Provide the (X, Y) coordinate of the cell's center where the given text is located.  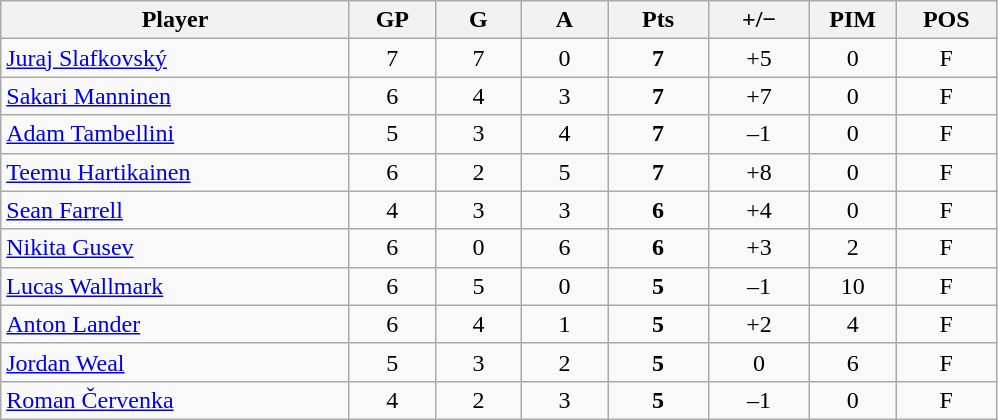
+/− (760, 20)
+3 (760, 248)
PIM (853, 20)
+7 (760, 96)
+5 (760, 58)
Roman Červenka (176, 400)
10 (853, 286)
Nikita Gusev (176, 248)
+4 (760, 210)
Teemu Hartikainen (176, 172)
Pts (658, 20)
GP (392, 20)
1 (564, 324)
Juraj Slafkovský (176, 58)
Anton Lander (176, 324)
Lucas Wallmark (176, 286)
Player (176, 20)
Adam Tambellini (176, 134)
G (478, 20)
Sakari Manninen (176, 96)
A (564, 20)
Jordan Weal (176, 362)
POS (946, 20)
Sean Farrell (176, 210)
+2 (760, 324)
+8 (760, 172)
